Return the (X, Y) coordinate for the center point of the cell that contains the specified text.  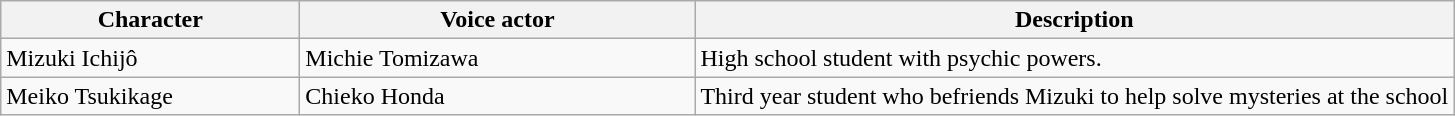
Chieko Honda (498, 96)
Character (150, 20)
Mizuki Ichijô (150, 58)
High school student with psychic powers. (1074, 58)
Meiko Tsukikage (150, 96)
Voice actor (498, 20)
Third year student who befriends Mizuki to help solve mysteries at the school (1074, 96)
Michie Tomizawa (498, 58)
Description (1074, 20)
